From the cell containing the given text, extract its center point as [X, Y] coordinate. 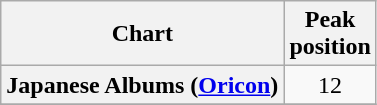
Chart [142, 34]
12 [330, 85]
Peakposition [330, 34]
Japanese Albums (Oricon) [142, 85]
